Return the [X, Y] coordinate for the center point of the cell that contains the specified text.  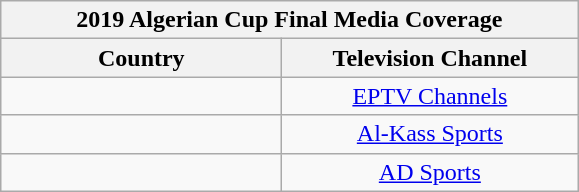
Country [142, 58]
2019 Algerian Cup Final Media Coverage [290, 20]
EPTV Channels [430, 96]
Television Channel [430, 58]
Al-Kass Sports [430, 134]
AD Sports [430, 172]
